Pinpoint the cell where the given text exists, returning its [X, Y] midpoint coordinate. 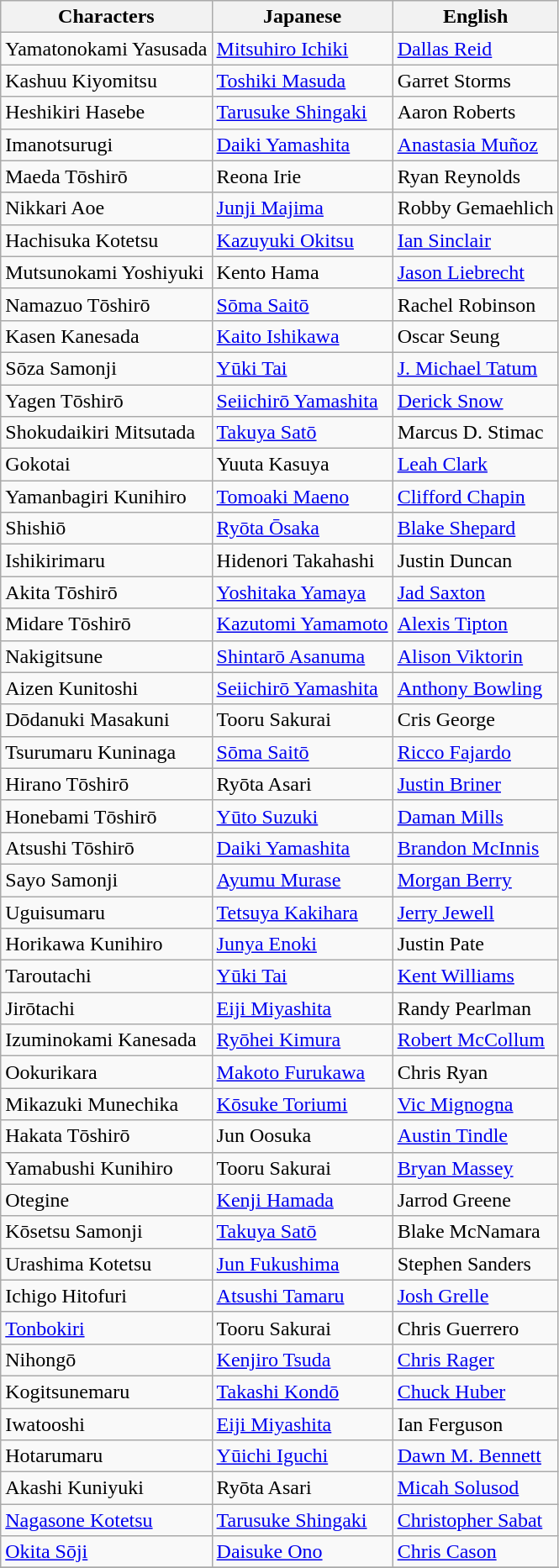
Ryōhei Kimura [303, 1040]
Kenjiro Tsuda [303, 1360]
Jason Liebrecht [476, 272]
Josh Grelle [476, 1296]
Mikazuki Munechika [106, 1104]
Maeda Tōshirō [106, 176]
Mitsuhiro Ichiki [303, 49]
Dallas Reid [476, 49]
Mutsunokami Yoshiyuki [106, 272]
Izuminokami Kanesada [106, 1040]
Hachisuka Kotetsu [106, 240]
Tsurumaru Kuninaga [106, 752]
Tomoaki Maeno [303, 497]
Akashi Kuniyuki [106, 1488]
Alexis Tipton [476, 624]
Kōsuke Toriumi [303, 1104]
Kōsetsu Samonji [106, 1232]
Shokudaikiri Mitsutada [106, 433]
Justin Duncan [476, 560]
Jun Oosuka [303, 1136]
Daman Mills [476, 816]
Yoshitaka Yamaya [303, 592]
Justin Briner [476, 784]
Chris Cason [476, 1552]
Midare Tōshirō [106, 624]
Honebami Tōshirō [106, 816]
Hakata Tōshirō [106, 1136]
Uguisumaru [106, 912]
Takashi Kondō [303, 1392]
Characters [106, 17]
Yūichi Iguchi [303, 1456]
Kenji Hamada [303, 1200]
Hotarumaru [106, 1456]
Chuck Huber [476, 1392]
Heshikiri Hasebe [106, 113]
Kaito Ishikawa [303, 336]
Alison Viktorin [476, 656]
Chris Guerrero [476, 1328]
Nikkari Aoe [106, 208]
Yagen Tōshirō [106, 401]
Namazuo Tōshirō [106, 304]
Robert McCollum [476, 1040]
Sayo Samonji [106, 880]
Ian Sinclair [476, 240]
Jirōtachi [106, 1008]
Japanese [303, 17]
Makoto Furukawa [303, 1072]
Oscar Seung [476, 336]
Shintarō Asanuma [303, 656]
Yūto Suzuki [303, 816]
Ian Ferguson [476, 1424]
Kent Williams [476, 976]
Gokotai [106, 465]
Ricco Fajardo [476, 752]
Blake Shepard [476, 529]
Junji Majima [303, 208]
Nakigitsune [106, 656]
Ichigo Hitofuri [106, 1296]
Okita Sōji [106, 1552]
Atsushi Tamaru [303, 1296]
Reona Irie [303, 176]
Sōza Samonji [106, 368]
Dōdanuki Masakuni [106, 720]
Imanotsurugi [106, 145]
Bryan Massey [476, 1168]
Kazuyuki Okitsu [303, 240]
Yamanbagiri Kunihiro [106, 497]
Micah Solusod [476, 1488]
Rachel Robinson [476, 304]
Anthony Bowling [476, 688]
Blake McNamara [476, 1232]
Yamatonokami Yasusada [106, 49]
Nihongō [106, 1360]
Kogitsunemaru [106, 1392]
Tetsuya Kakihara [303, 912]
Daisuke Ono [303, 1552]
Chris Rager [476, 1360]
Garret Storms [476, 81]
Marcus D. Stimac [476, 433]
Junya Enoki [303, 944]
Dawn M. Bennett [476, 1456]
Jun Fukushima [303, 1264]
Leah Clark [476, 465]
Aaron Roberts [476, 113]
Taroutachi [106, 976]
Tonbokiri [106, 1328]
Vic Mignogna [476, 1104]
Derick Snow [476, 401]
Horikawa Kunihiro [106, 944]
Shishiō [106, 529]
Yuuta Kasuya [303, 465]
Urashima Kotetsu [106, 1264]
Akita Tōshirō [106, 592]
Austin Tindle [476, 1136]
Aizen Kunitoshi [106, 688]
Chris Ryan [476, 1072]
Toshiki Masuda [303, 81]
Kashuu Kiyomitsu [106, 81]
Yamabushi Kunihiro [106, 1168]
Ishikirimaru [106, 560]
Morgan Berry [476, 880]
Jerry Jewell [476, 912]
Hidenori Takahashi [303, 560]
Stephen Sanders [476, 1264]
Ookurikara [106, 1072]
Ayumu Murase [303, 880]
Nagasone Kotetsu [106, 1520]
Jarrod Greene [476, 1200]
Anastasia Muñoz [476, 145]
Ryōta Ōsaka [303, 529]
Jad Saxton [476, 592]
Justin Pate [476, 944]
Hirano Tōshirō [106, 784]
Clifford Chapin [476, 497]
Robby Gemaehlich [476, 208]
J. Michael Tatum [476, 368]
English [476, 17]
Kasen Kanesada [106, 336]
Cris George [476, 720]
Randy Pearlman [476, 1008]
Iwatooshi [106, 1424]
Ryan Reynolds [476, 176]
Kento Hama [303, 272]
Brandon McInnis [476, 848]
Christopher Sabat [476, 1520]
Atsushi Tōshirō [106, 848]
Otegine [106, 1200]
Kazutomi Yamamoto [303, 624]
